Find where the given text appears and provide that cell's center as [X, Y] coordinate. 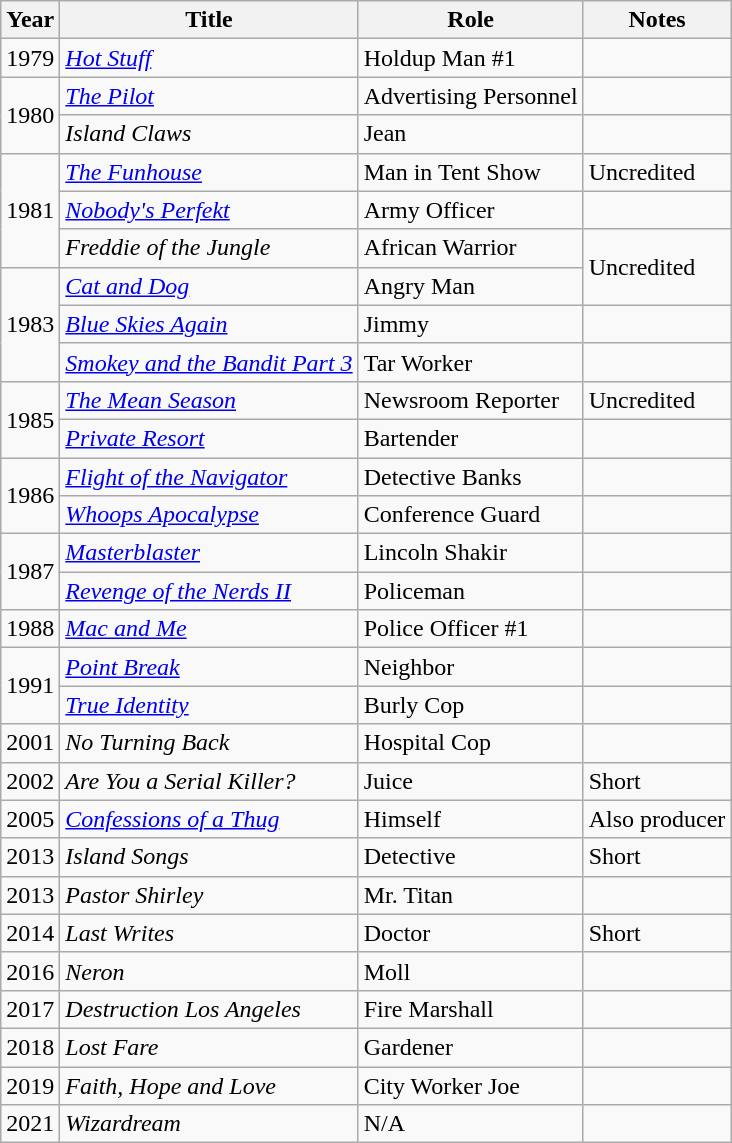
2001 [30, 743]
Moll [470, 971]
Jean [470, 134]
Jimmy [470, 324]
True Identity [209, 705]
Detective [470, 857]
2002 [30, 781]
Bartender [470, 438]
2018 [30, 1047]
2016 [30, 971]
Destruction Los Angeles [209, 1009]
Policeman [470, 591]
Wizardream [209, 1124]
1985 [30, 419]
Point Break [209, 667]
Lincoln Shakir [470, 553]
Masterblaster [209, 553]
Island Claws [209, 134]
Last Writes [209, 933]
2017 [30, 1009]
Hot Stuff [209, 58]
Also producer [657, 819]
Holdup Man #1 [470, 58]
Police Officer #1 [470, 629]
Blue Skies Again [209, 324]
Lost Fare [209, 1047]
Title [209, 20]
Notes [657, 20]
Burly Cop [470, 705]
Pastor Shirley [209, 895]
1987 [30, 572]
The Mean Season [209, 400]
Faith, Hope and Love [209, 1085]
Mac and Me [209, 629]
The Pilot [209, 96]
2021 [30, 1124]
2014 [30, 933]
Conference Guard [470, 515]
Cat and Dog [209, 286]
Detective Banks [470, 477]
Year [30, 20]
1981 [30, 210]
Are You a Serial Killer? [209, 781]
Doctor [470, 933]
Neighbor [470, 667]
Flight of the Navigator [209, 477]
Tar Worker [470, 362]
1986 [30, 496]
Neron [209, 971]
2019 [30, 1085]
No Turning Back [209, 743]
Angry Man [470, 286]
African Warrior [470, 248]
Revenge of the Nerds II [209, 591]
Role [470, 20]
Advertising Personnel [470, 96]
City Worker Joe [470, 1085]
1979 [30, 58]
The Funhouse [209, 172]
1980 [30, 115]
Fire Marshall [470, 1009]
2005 [30, 819]
Himself [470, 819]
Mr. Titan [470, 895]
Smokey and the Bandit Part 3 [209, 362]
Juice [470, 781]
Confessions of a Thug [209, 819]
N/A [470, 1124]
1983 [30, 324]
Army Officer [470, 210]
Island Songs [209, 857]
Gardener [470, 1047]
Man in Tent Show [470, 172]
Newsroom Reporter [470, 400]
Whoops Apocalypse [209, 515]
1991 [30, 686]
Private Resort [209, 438]
1988 [30, 629]
Hospital Cop [470, 743]
Nobody's Perfekt [209, 210]
Freddie of the Jungle [209, 248]
